Pinpoint the cell where the given text exists, returning its (x, y) midpoint coordinate. 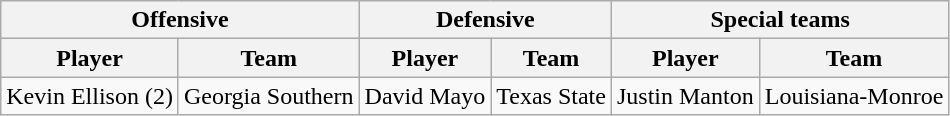
Texas State (552, 96)
Justin Manton (685, 96)
Louisiana-Monroe (854, 96)
David Mayo (425, 96)
Defensive (485, 20)
Offensive (180, 20)
Kevin Ellison (2) (90, 96)
Georgia Southern (268, 96)
Special teams (780, 20)
